Capture the cell that displays the provided text and extract its [x, y] central coordinate. 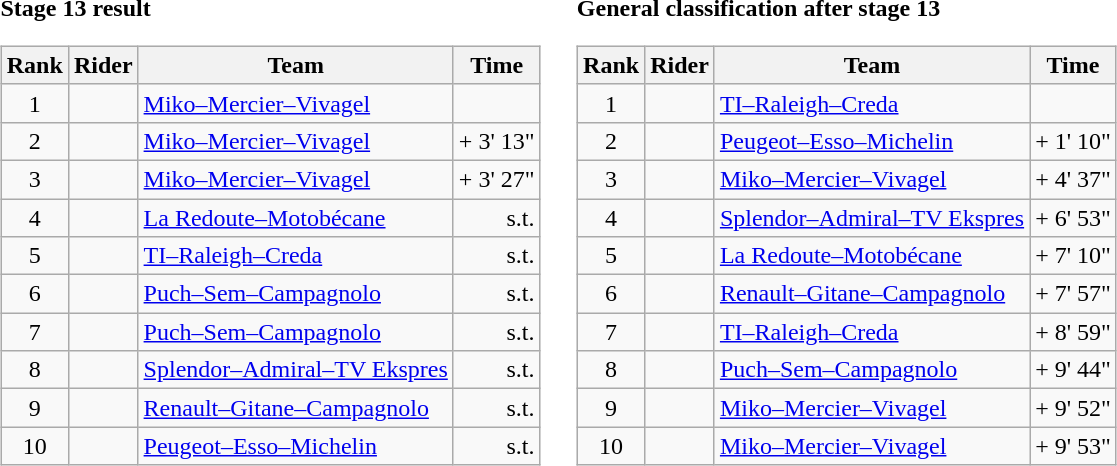
+ 3' 27" [496, 179]
+ 1' 10" [1074, 141]
+ 7' 57" [1074, 294]
+ 3' 13" [496, 141]
+ 9' 53" [1074, 446]
+ 9' 52" [1074, 408]
+ 9' 44" [1074, 370]
+ 4' 37" [1074, 179]
+ 7' 10" [1074, 256]
+ 6' 53" [1074, 217]
+ 8' 59" [1074, 332]
